Provide the [x, y] coordinate of the cell's center where the given text is located.  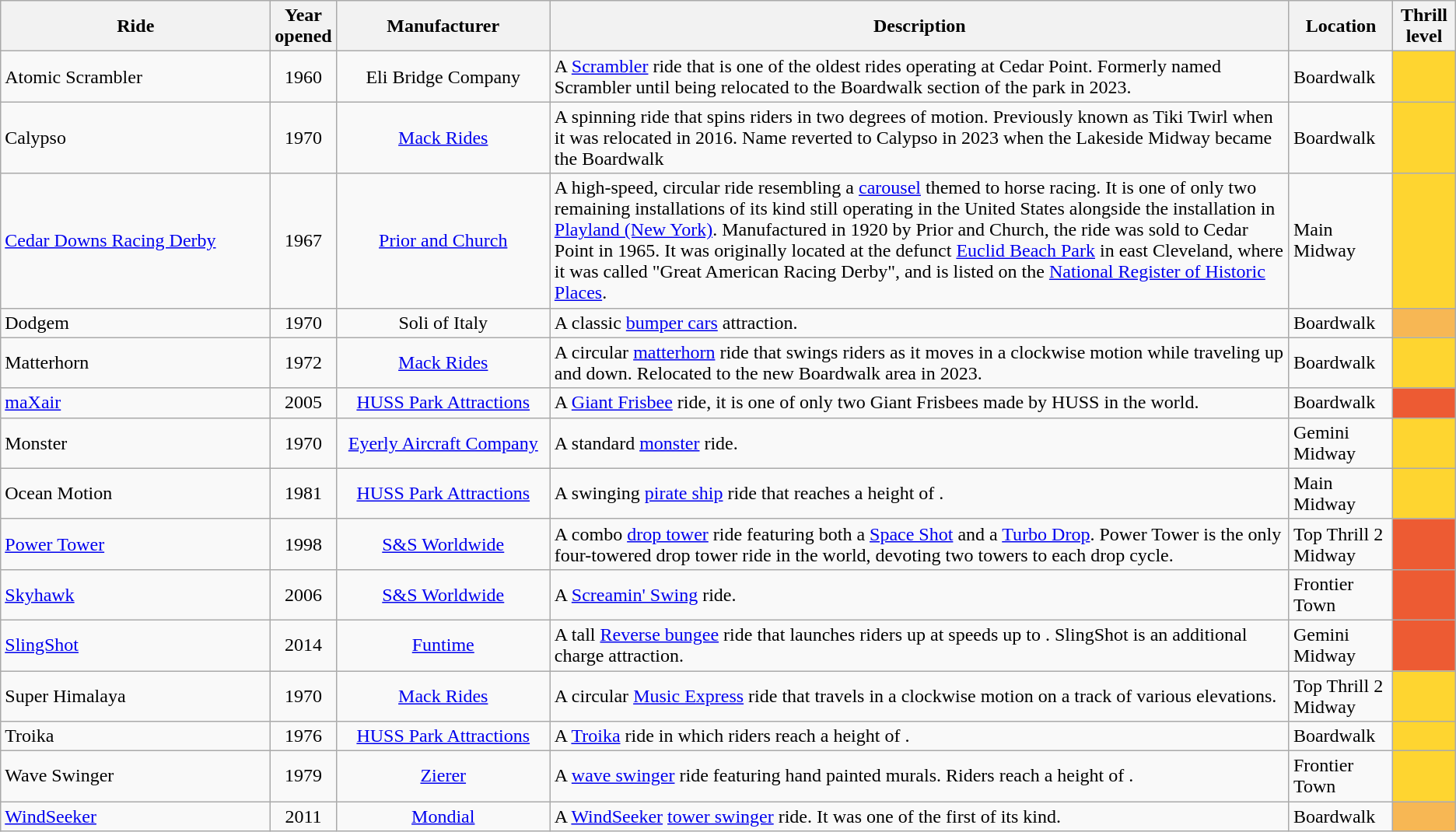
A swinging pirate ship ride that reaches a height of . [919, 493]
Atomic Scrambler [135, 76]
1981 [303, 493]
A wave swinger ride featuring hand painted murals. Riders reach a height of . [919, 776]
2011 [303, 816]
Thrill level [1424, 26]
SlingShot [135, 645]
1967 [303, 241]
1998 [303, 544]
2006 [303, 594]
Calypso [135, 138]
Manufacturer [443, 26]
Ocean Motion [135, 493]
Location [1341, 26]
1972 [303, 362]
Wave Swinger [135, 776]
1979 [303, 776]
Skyhawk [135, 594]
A Troika ride in which riders reach a height of . [919, 736]
Eli Bridge Company [443, 76]
Monster [135, 443]
Funtime [443, 645]
Mondial [443, 816]
Soli of Italy [443, 323]
Prior and Church [443, 241]
Year opened [303, 26]
maXair [135, 403]
A Screamin' Swing ride. [919, 594]
2014 [303, 645]
Super Himalaya [135, 695]
A circular Music Express ride that travels in a clockwise motion on a track of various elevations. [919, 695]
Ride [135, 26]
1976 [303, 736]
1960 [303, 76]
Description [919, 26]
WindSeeker [135, 816]
2005 [303, 403]
A classic bumper cars attraction. [919, 323]
A standard monster ride. [919, 443]
Cedar Downs Racing Derby [135, 241]
Dodgem [135, 323]
Troika [135, 736]
A tall Reverse bungee ride that launches riders up at speeds up to . SlingShot is an additional charge attraction. [919, 645]
Eyerly Aircraft Company [443, 443]
Zierer [443, 776]
Matterhorn [135, 362]
Power Tower [135, 544]
A WindSeeker tower swinger ride. It was one of the first of its kind. [919, 816]
A Giant Frisbee ride, it is one of only two Giant Frisbees made by HUSS in the world. [919, 403]
